Find where the given text appears and provide that cell's center as (x, y) coordinate. 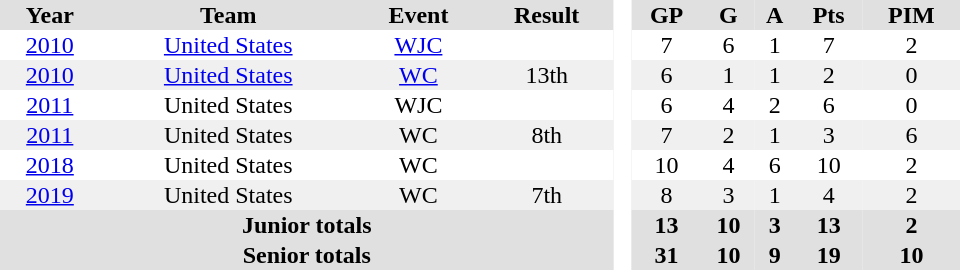
7th (547, 195)
Event (418, 15)
Pts (829, 15)
Senior totals (306, 255)
Team (228, 15)
9 (775, 255)
G (728, 15)
8 (666, 195)
8th (547, 135)
Result (547, 15)
19 (829, 255)
13th (547, 75)
GP (666, 15)
2019 (50, 195)
Junior totals (306, 225)
PIM (912, 15)
A (775, 15)
Year (50, 15)
2018 (50, 165)
31 (666, 255)
